Search for the cell housing the specified text and yield its [x, y] center coordinate. 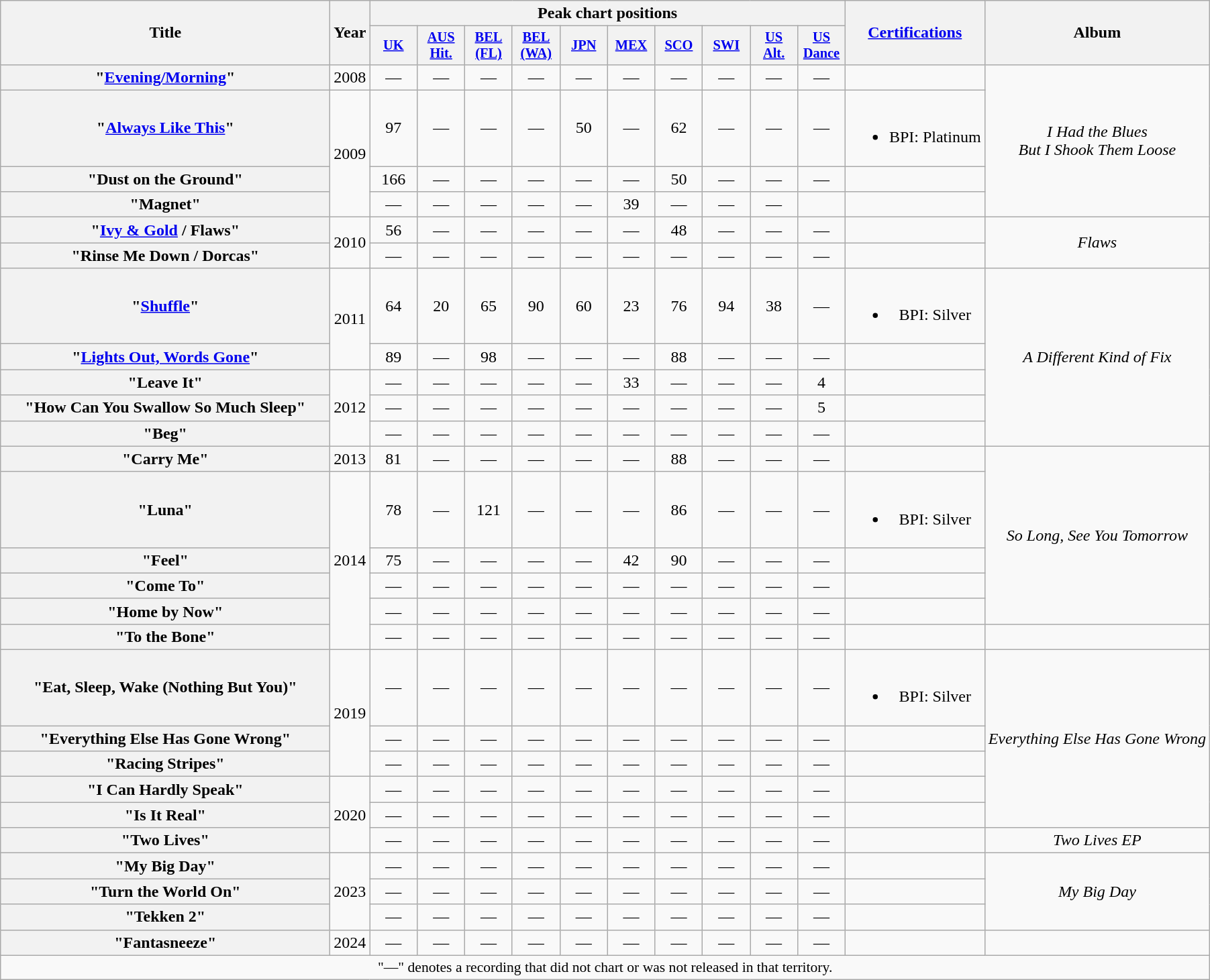
2014 [350, 561]
A Different Kind of Fix [1097, 357]
2023 [350, 891]
166 [393, 179]
2009 [350, 154]
"Fantasneeze" [165, 942]
5 [821, 408]
48 [679, 230]
97 [393, 129]
"Always Like This" [165, 129]
89 [393, 357]
81 [393, 459]
98 [489, 357]
"Beg" [165, 433]
2010 [350, 243]
"Turn the World On" [165, 891]
Flaws [1097, 243]
"Everything Else Has Gone Wrong" [165, 739]
"Leave It" [165, 382]
So Long, See You Tomorrow [1097, 535]
"—" denotes a recording that did not chart or was not released in that territory. [605, 967]
86 [679, 510]
"Magnet" [165, 205]
"Luna" [165, 510]
Album [1097, 33]
"Ivy & Gold / Flaws" [165, 230]
Title [165, 33]
My Big Day [1097, 891]
2012 [350, 408]
"I Can Hardly Speak" [165, 790]
"Racing Stripes" [165, 764]
2011 [350, 319]
SCO [679, 46]
38 [774, 306]
121 [489, 510]
AUSHit. [442, 46]
23 [631, 306]
60 [584, 306]
"Carry Me" [165, 459]
BEL(WA) [536, 46]
39 [631, 205]
Everything Else Has Gone Wrong [1097, 739]
Two Lives EP [1097, 840]
"Tekken 2" [165, 917]
Peak chart positions [608, 13]
JPN [584, 46]
2024 [350, 942]
"Home by Now" [165, 611]
Year [350, 33]
USAlt. [774, 46]
"Evening/Morning" [165, 77]
BEL(FL) [489, 46]
76 [679, 306]
"Two Lives" [165, 840]
"To the Bone" [165, 637]
2020 [350, 815]
I Had the BluesBut I Shook Them Loose [1097, 141]
78 [393, 510]
64 [393, 306]
"Dust on the Ground" [165, 179]
USDance [821, 46]
56 [393, 230]
2019 [350, 714]
"Come To" [165, 586]
Certifications [915, 33]
"Shuffle" [165, 306]
"My Big Day" [165, 866]
94 [726, 306]
75 [393, 560]
"Lights Out, Words Gone" [165, 357]
"Is It Real" [165, 815]
33 [631, 382]
"Feel" [165, 560]
BPI: Platinum [915, 129]
4 [821, 382]
MEX [631, 46]
"Rinse Me Down / Dorcas" [165, 256]
"Eat, Sleep, Wake (Nothing But You)" [165, 688]
42 [631, 560]
2008 [350, 77]
65 [489, 306]
20 [442, 306]
UK [393, 46]
62 [679, 129]
SWI [726, 46]
2013 [350, 459]
"How Can You Swallow So Much Sleep" [165, 408]
